Determine the (x, y) coordinate at the center of the cell enclosing the given text.  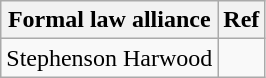
Stephenson Harwood (110, 58)
Formal law alliance (110, 20)
Ref (242, 20)
